Pinpoint the cell where the given text exists, returning its (X, Y) midpoint coordinate. 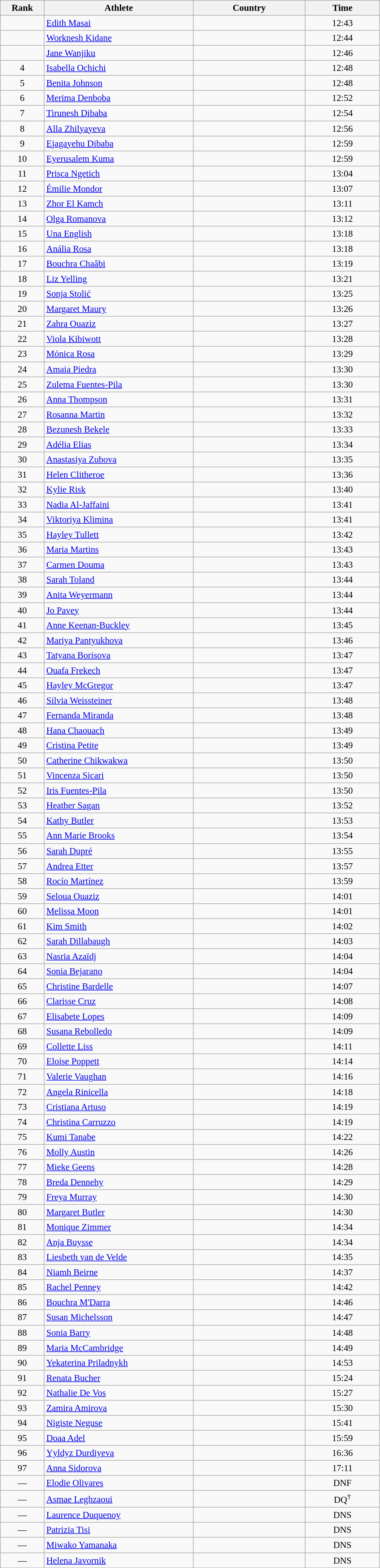
14:07 (342, 987)
94 (22, 1423)
Miwako Yamanaka (119, 1545)
Sarah Dupré (119, 851)
Silvia Weissteiner (119, 700)
70 (22, 1061)
11 (22, 173)
22 (22, 339)
14:11 (342, 1047)
6 (22, 98)
88 (22, 1333)
Nigiste Neguse (119, 1423)
Margaret Butler (119, 1212)
Anja Buysse (119, 1242)
42 (22, 640)
95 (22, 1438)
Vincenza Sicari (119, 776)
14:35 (342, 1257)
67 (22, 1017)
15:24 (342, 1378)
79 (22, 1197)
Sonia Barry (119, 1333)
Anália Rosa (119, 249)
Una English (119, 234)
Ouafa Frekech (119, 670)
58 (22, 881)
Sarah Dillabaugh (119, 941)
17:11 (342, 1468)
Helena Javornik (119, 1560)
13:59 (342, 881)
8 (22, 129)
45 (22, 685)
19 (22, 294)
89 (22, 1348)
24 (22, 369)
Niamh Beirne (119, 1272)
73 (22, 1107)
71 (22, 1077)
13:12 (342, 219)
Breda Dennehy (119, 1182)
12:44 (342, 38)
Kylie Risk (119, 490)
Anastasiya Zubova (119, 460)
Jane Wanjiku (119, 53)
Merima Denboba (119, 98)
Cristiana Artuso (119, 1107)
96 (22, 1453)
44 (22, 670)
14:29 (342, 1182)
12:56 (342, 129)
38 (22, 580)
13:27 (342, 324)
91 (22, 1378)
29 (22, 444)
Anna Sidorova (119, 1468)
13:35 (342, 460)
55 (22, 836)
Anna Thompson (119, 399)
Worknesh Kidane (119, 38)
14:48 (342, 1333)
76 (22, 1152)
Monique Zimmer (119, 1227)
Heather Sagan (119, 806)
13:26 (342, 309)
13:25 (342, 294)
14:37 (342, 1272)
13:36 (342, 474)
12 (22, 189)
Christina Carruzzo (119, 1122)
60 (22, 911)
14:47 (342, 1318)
Patrizia Tisi (119, 1530)
13:45 (342, 625)
Edith Masai (119, 23)
Olga Romanova (119, 219)
Sarah Toland (119, 580)
13:34 (342, 444)
32 (22, 490)
Viola Kibiwott (119, 339)
Sonia Bejarano (119, 971)
15:27 (342, 1393)
Doaa Adel (119, 1438)
13:53 (342, 821)
DQ† (342, 1499)
14:42 (342, 1287)
Susan Michelsson (119, 1318)
51 (22, 776)
5 (22, 83)
26 (22, 399)
14:28 (342, 1167)
23 (22, 354)
Anita Weyermann (119, 595)
Susana Rebolledo (119, 1031)
74 (22, 1122)
Laurence Duquenoy (119, 1515)
14:14 (342, 1061)
93 (22, 1408)
Melissa Moon (119, 911)
77 (22, 1167)
13:28 (342, 339)
13:29 (342, 354)
48 (22, 730)
15:30 (342, 1408)
13:55 (342, 851)
Maria Martins (119, 550)
41 (22, 625)
49 (22, 746)
97 (22, 1468)
Mónica Rosa (119, 354)
Elodie Olivares (119, 1483)
Anne Keenan-Buckley (119, 625)
Eyerusalem Kuma (119, 159)
Bouchra M'Darra (119, 1303)
Rosanna Martin (119, 414)
36 (22, 550)
Helen Clitheroe (119, 474)
63 (22, 956)
4 (22, 68)
40 (22, 610)
21 (22, 324)
Catherine Chikwakwa (119, 761)
15:59 (342, 1438)
DNF (342, 1483)
13:42 (342, 535)
Tirunesh Dibaba (119, 113)
12:43 (342, 23)
Carmen Douma (119, 565)
18 (22, 279)
Clarisse Cruz (119, 1001)
85 (22, 1287)
Kim Smith (119, 926)
34 (22, 520)
57 (22, 866)
43 (22, 655)
12:54 (342, 113)
13:31 (342, 399)
16:36 (342, 1453)
13:54 (342, 836)
13 (22, 204)
Asmae Leghzaoui (119, 1499)
Benita Johnson (119, 83)
14:46 (342, 1303)
80 (22, 1212)
86 (22, 1303)
Zulema Fuentes-Pila (119, 384)
47 (22, 716)
Country (249, 8)
Ejagayehu Dibaba (119, 143)
84 (22, 1272)
52 (22, 791)
Zahra Ouaziz (119, 324)
Elisabete Lopes (119, 1017)
Collette Liss (119, 1047)
Zamira Amirova (119, 1408)
59 (22, 896)
Yekaterina Priladnykh (119, 1363)
62 (22, 941)
14:53 (342, 1363)
Time (342, 8)
Jo Pavey (119, 610)
Kumi Tanabe (119, 1137)
Mieke Geens (119, 1167)
Isabella Ochichi (119, 68)
9 (22, 143)
Molly Austin (119, 1152)
Maria McCambridge (119, 1348)
13:33 (342, 430)
30 (22, 460)
25 (22, 384)
Rocío Martínez (119, 881)
14:26 (342, 1152)
Iris Fuentes-Pila (119, 791)
12:52 (342, 98)
Hana Chaouach (119, 730)
82 (22, 1242)
69 (22, 1047)
13:46 (342, 640)
Sonja Stolić (119, 294)
Fernanda Miranda (119, 716)
Christine Bardelle (119, 987)
Alla Zhilyayeva (119, 129)
Ann Marie Brooks (119, 836)
13:40 (342, 490)
27 (22, 414)
Nadia Al-Jaffaini (119, 505)
20 (22, 309)
90 (22, 1363)
87 (22, 1318)
Freya Murray (119, 1197)
Nasria Azaïdj (119, 956)
31 (22, 474)
14:18 (342, 1092)
Zhor El Kamch (119, 204)
92 (22, 1393)
Margaret Maury (119, 309)
56 (22, 851)
65 (22, 987)
Cristina Petite (119, 746)
13:19 (342, 264)
Angela Rinicella (119, 1092)
66 (22, 1001)
Eloise Poppett (119, 1061)
Nathalie De Vos (119, 1393)
Andrea Etter (119, 866)
Kathy Butler (119, 821)
64 (22, 971)
Liz Yelling (119, 279)
15:41 (342, 1423)
61 (22, 926)
37 (22, 565)
14:03 (342, 941)
Hayley Tullett (119, 535)
68 (22, 1031)
Bezunesh Bekele (119, 430)
Prisca Ngetich (119, 173)
Seloua Ouaziz (119, 896)
Mariya Pantyukhova (119, 640)
75 (22, 1137)
14:22 (342, 1137)
Renata Bucher (119, 1378)
33 (22, 505)
72 (22, 1092)
Athlete (119, 8)
54 (22, 821)
Amaia Piedra (119, 369)
14:02 (342, 926)
16 (22, 249)
17 (22, 264)
13:04 (342, 173)
Liesbeth van de Velde (119, 1257)
Rachel Penney (119, 1287)
53 (22, 806)
Valerie Vaughan (119, 1077)
Yyldyz Durdiyeva (119, 1453)
13:11 (342, 204)
13:32 (342, 414)
14:49 (342, 1348)
35 (22, 535)
81 (22, 1227)
78 (22, 1182)
14 (22, 219)
50 (22, 761)
13:57 (342, 866)
83 (22, 1257)
28 (22, 430)
39 (22, 595)
15 (22, 234)
13:21 (342, 279)
46 (22, 700)
Bouchra Chaâbi (119, 264)
Hayley McGregor (119, 685)
Rank (22, 8)
Adélia Elias (119, 444)
12:46 (342, 53)
13:52 (342, 806)
10 (22, 159)
13:07 (342, 189)
Tatyana Borisova (119, 655)
Viktoriya Klimina (119, 520)
Émilie Mondor (119, 189)
14:16 (342, 1077)
7 (22, 113)
14:08 (342, 1001)
